Pinpoint the cell where the given text exists, returning its [X, Y] midpoint coordinate. 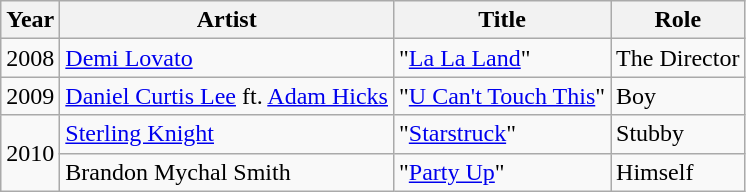
Boy [678, 96]
Himself [678, 172]
Artist [227, 20]
Title [502, 20]
Daniel Curtis Lee ft. Adam Hicks [227, 96]
Stubby [678, 134]
Year [30, 20]
"La La Land" [502, 58]
"Starstruck" [502, 134]
Brandon Mychal Smith [227, 172]
Sterling Knight [227, 134]
Demi Lovato [227, 58]
"U Can't Touch This" [502, 96]
2008 [30, 58]
2009 [30, 96]
2010 [30, 153]
Role [678, 20]
"Party Up" [502, 172]
The Director [678, 58]
